Determine the [x, y] coordinate at the center of the cell enclosing the given text.  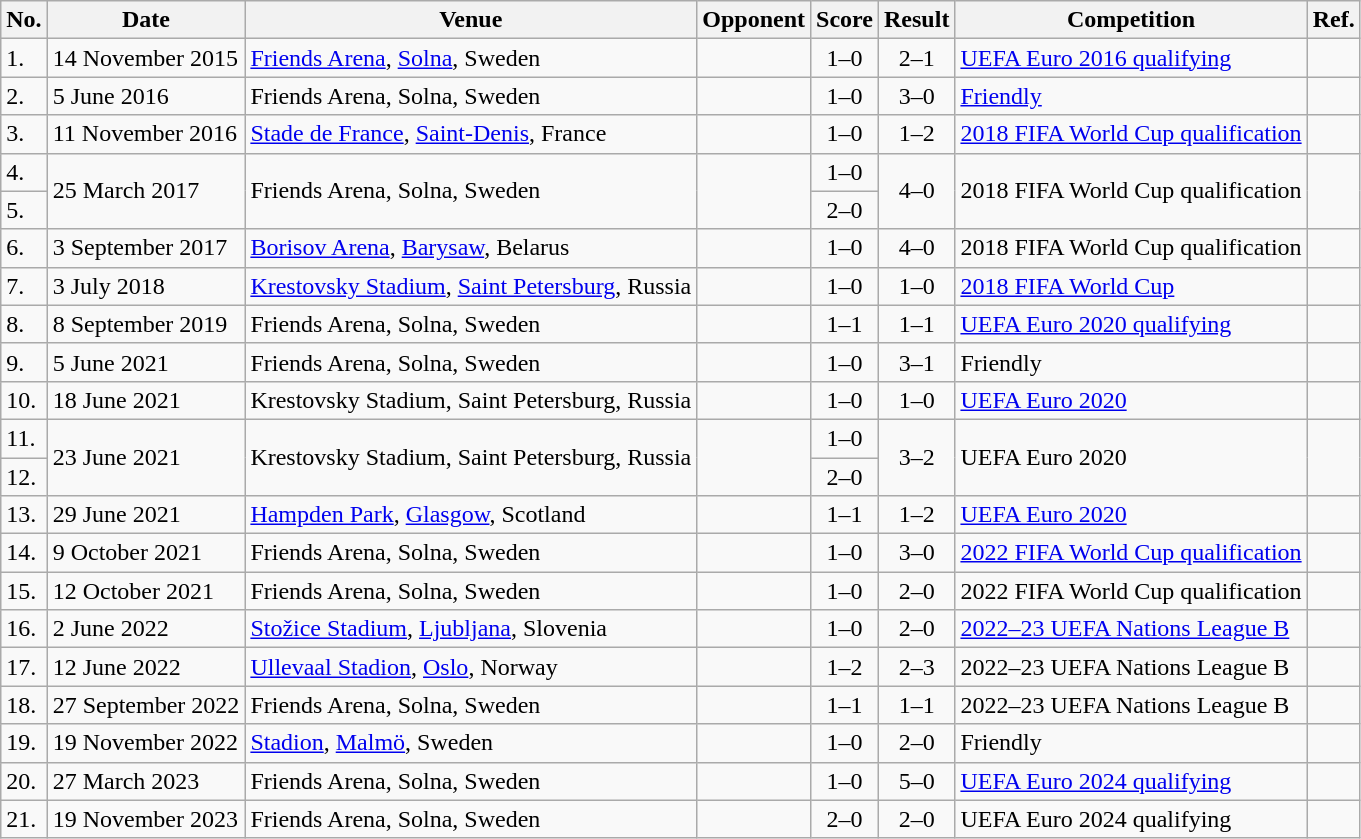
23 June 2021 [146, 457]
16. [24, 629]
18. [24, 705]
9 October 2021 [146, 553]
2–1 [917, 58]
2018 FIFA World Cup [1131, 286]
19. [24, 743]
3–1 [917, 362]
Stade de France, Saint-Denis, France [471, 134]
Competition [1131, 20]
Stadion, Malmö, Sweden [471, 743]
13. [24, 515]
7. [24, 286]
17. [24, 667]
UEFA Euro 2016 qualifying [1131, 58]
12 June 2022 [146, 667]
3 September 2017 [146, 248]
8 September 2019 [146, 324]
11 November 2016 [146, 134]
5–0 [917, 781]
12. [24, 477]
Venue [471, 20]
2 June 2022 [146, 629]
25 March 2017 [146, 191]
14 November 2015 [146, 58]
5 June 2021 [146, 362]
Score [845, 20]
19 November 2023 [146, 819]
27 September 2022 [146, 705]
Opponent [754, 20]
18 June 2021 [146, 400]
6. [24, 248]
Stožice Stadium, Ljubljana, Slovenia [471, 629]
Hampden Park, Glasgow, Scotland [471, 515]
14. [24, 553]
2. [24, 96]
15. [24, 591]
3 July 2018 [146, 286]
Borisov Arena, Barysaw, Belarus [471, 248]
27 March 2023 [146, 781]
21. [24, 819]
20. [24, 781]
No. [24, 20]
11. [24, 438]
Result [917, 20]
12 October 2021 [146, 591]
10. [24, 400]
3. [24, 134]
2–3 [917, 667]
Ref. [1334, 20]
1. [24, 58]
Ullevaal Stadion, Oslo, Norway [471, 667]
Date [146, 20]
9. [24, 362]
5 June 2016 [146, 96]
3–2 [917, 457]
4. [24, 172]
19 November 2022 [146, 743]
29 June 2021 [146, 515]
5. [24, 210]
8. [24, 324]
UEFA Euro 2020 qualifying [1131, 324]
